Extract the (x, y) coordinate from the center of the cell holding the provided text.  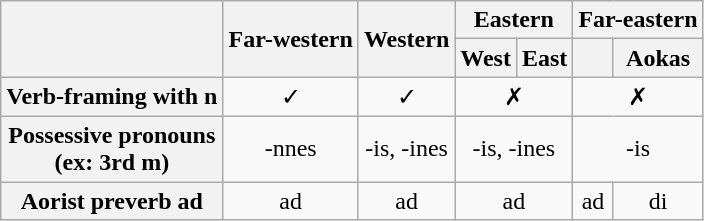
West (486, 58)
East (544, 58)
-is (638, 148)
Far-eastern (638, 20)
Far-western (290, 39)
di (658, 201)
-nnes (290, 148)
Possessive pronouns (ex: 3rd m) (112, 148)
Western (406, 39)
Eastern (514, 20)
Verb-framing with n (112, 97)
Aokas (658, 58)
Aorist preverb ad (112, 201)
